Return [x, y] of the center of cell containing provided text 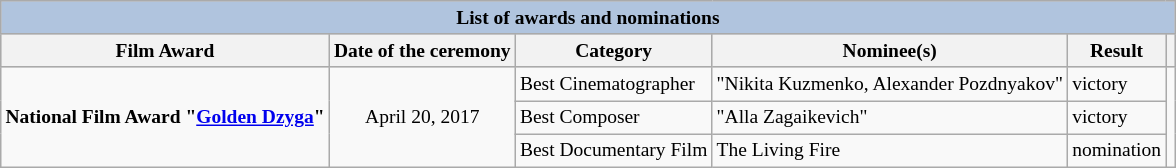
Best Documentary Film [614, 150]
Category [614, 50]
nomination [1117, 150]
National Film Award "Golden Dzyga" [166, 117]
April 20, 2017 [422, 117]
Best Cinematographer [614, 84]
Film Award [166, 50]
Best Composer [614, 118]
List of awards and nominations [588, 18]
"Nikita Kuzmenko, Alexander Pozdnyakov" [890, 84]
The Living Fire [890, 150]
"Alla Zagaikevich" [890, 118]
Nominee(s) [890, 50]
Date of the ceremony [422, 50]
Result [1117, 50]
